Output the (X, Y) coordinate of the center of the cell containing the given text.  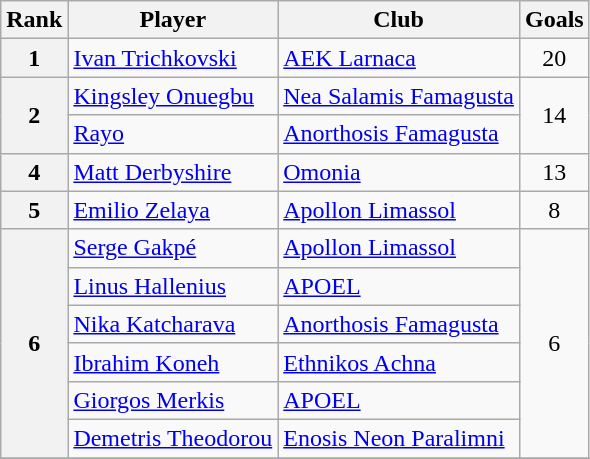
Player (173, 20)
13 (554, 172)
14 (554, 115)
5 (34, 210)
Enosis Neon Paralimni (399, 438)
Kingsley Onuegbu (173, 96)
Emilio Zelaya (173, 210)
Nea Salamis Famagusta (399, 96)
Rayo (173, 134)
Ethnikos Achna (399, 362)
2 (34, 115)
Linus Hallenius (173, 286)
Rank (34, 20)
Ibrahim Koneh (173, 362)
8 (554, 210)
AEK Larnaca (399, 58)
Club (399, 20)
1 (34, 58)
Demetris Theodorou (173, 438)
Matt Derbyshire (173, 172)
20 (554, 58)
Ivan Trichkovski (173, 58)
Serge Gakpé (173, 248)
Goals (554, 20)
Omonia (399, 172)
Giorgos Merkis (173, 400)
4 (34, 172)
Nika Katcharava (173, 324)
